Return (x, y) of the center of cell containing provided text 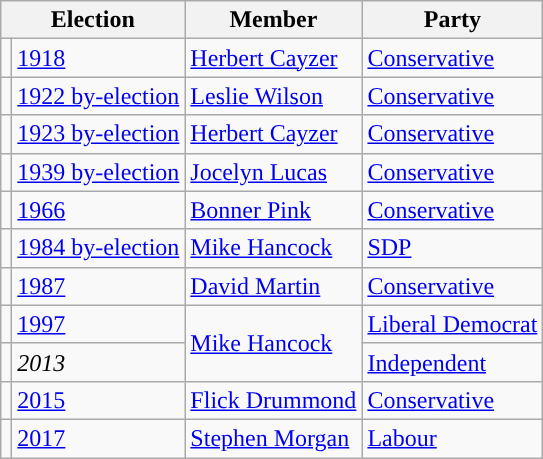
SDP (452, 248)
Leslie Wilson (274, 96)
2013 (98, 362)
2015 (98, 400)
Member (274, 20)
Jocelyn Lucas (274, 172)
David Martin (274, 286)
1918 (98, 58)
Labour (452, 438)
1922 by-election (98, 96)
1984 by-election (98, 248)
Election (93, 20)
1939 by-election (98, 172)
Independent (452, 362)
1966 (98, 210)
Liberal Democrat (452, 324)
1987 (98, 286)
Flick Drummond (274, 400)
Stephen Morgan (274, 438)
Party (452, 20)
Bonner Pink (274, 210)
1923 by-election (98, 134)
2017 (98, 438)
1997 (98, 324)
